Scan for the cell matching the given text and deliver its (X, Y) coordinate at center. 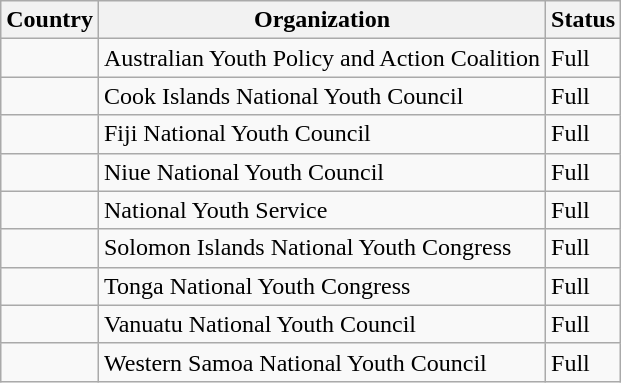
Cook Islands National Youth Council (322, 96)
National Youth Service (322, 210)
Tonga National Youth Congress (322, 286)
Solomon Islands National Youth Congress (322, 248)
Status (584, 20)
Organization (322, 20)
Western Samoa National Youth Council (322, 362)
Country (50, 20)
Vanuatu National Youth Council (322, 324)
Niue National Youth Council (322, 172)
Australian Youth Policy and Action Coalition (322, 58)
Fiji National Youth Council (322, 134)
